Capture the cell that displays the provided text and extract its [X, Y] central coordinate. 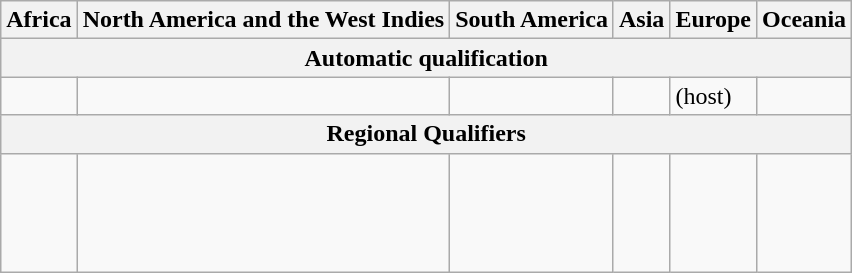
Europe [714, 20]
Africa [39, 20]
(host) [714, 96]
South America [532, 20]
North America and the West Indies [264, 20]
Oceania [804, 20]
Regional Qualifiers [426, 134]
Automatic qualification [426, 58]
Asia [641, 20]
